For the text-containing cell, return its midpoint in (X, Y) coordinate format. 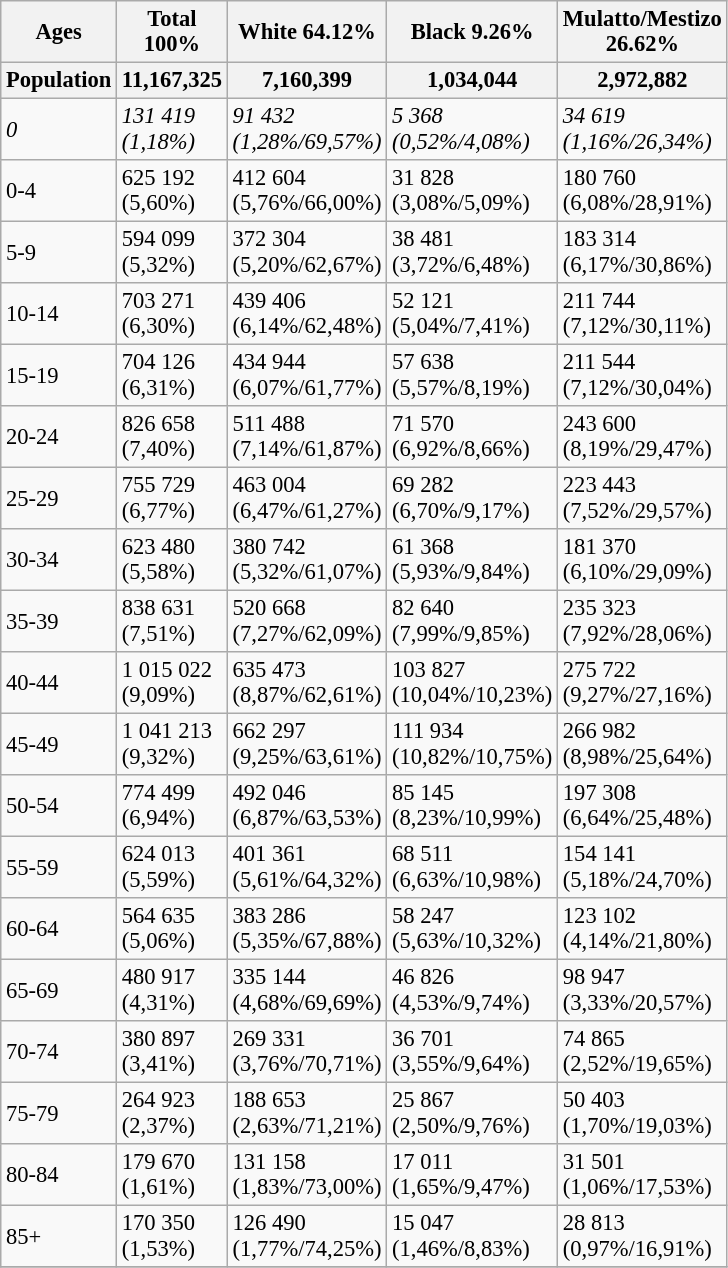
Population (59, 80)
25-29 (59, 498)
35-39 (59, 621)
17 011 (1,65%/9,47%) (472, 1175)
2,972,882 (643, 80)
31 828 (3,08%/5,09%) (472, 191)
243 600 (8,19%/29,47%) (643, 437)
170 350 (1,53%) (172, 1236)
211 744 (7,12%/30,11%) (643, 314)
774 499 (6,94%) (172, 806)
Total100% (172, 32)
50 403 (1,70%/19,03%) (643, 1113)
30-34 (59, 560)
52 121 (5,04%/7,41%) (472, 314)
197 308 (6,64%/25,48%) (643, 806)
180 760 (6,08%/28,91%) (643, 191)
68 511 (6,63%/10,98%) (472, 867)
380 897 (3,41%) (172, 1052)
White 64.12% (307, 32)
11,167,325 (172, 80)
594 099 (5,32%) (172, 252)
15-19 (59, 375)
625 192 (5,60%) (172, 191)
755 729 (6,77%) (172, 498)
269 331 (3,76%/70,71%) (307, 1052)
65-69 (59, 990)
85 145 (8,23%/10,99%) (472, 806)
98 947 (3,33%/20,57%) (643, 990)
183 314 (6,17%/30,86%) (643, 252)
91 432 (1,28%/69,57%) (307, 129)
20-24 (59, 437)
520 668 (7,27%/62,09%) (307, 621)
383 286 (5,35%/67,88%) (307, 929)
372 304 (5,20%/62,67%) (307, 252)
28 813 (0,97%/16,91%) (643, 1236)
80-84 (59, 1175)
10-14 (59, 314)
25 867 (2,50%/9,76%) (472, 1113)
1 015 022 (9,09%) (172, 683)
70-74 (59, 1052)
434 944 (6,07%/61,77%) (307, 375)
5-9 (59, 252)
223 443 (7,52%/29,57%) (643, 498)
154 141 (5,18%/24,70%) (643, 867)
45-49 (59, 744)
31 501 (1,06%/17,53%) (643, 1175)
635 473 (8,87%/62,61%) (307, 683)
838 631 (7,51%) (172, 621)
181 370 (6,10%/29,09%) (643, 560)
401 361 (5,61%/64,32%) (307, 867)
704 126 (6,31%) (172, 375)
275 722 (9,27%/27,16%) (643, 683)
55-59 (59, 867)
50-54 (59, 806)
60-64 (59, 929)
82 640 (7,99%/9,85%) (472, 621)
511 488 (7,14%/61,87%) (307, 437)
Mulatto/Mestizo 26.62% (643, 32)
624 013 (5,59%) (172, 867)
58 247 (5,63%/10,32%) (472, 929)
412 604 (5,76%/66,00%) (307, 191)
103 827 (10,04%/10,23%) (472, 683)
38 481 (3,72%/6,48%) (472, 252)
211 544 (7,12%/30,04%) (643, 375)
123 102 (4,14%/21,80%) (643, 929)
46 826 (4,53%/9,74%) (472, 990)
266 982 (8,98%/25,64%) (643, 744)
7,160,399 (307, 80)
34 619 (1,16%/26,34%) (643, 129)
264 923 (2,37%) (172, 1113)
335 144 (4,68%/69,69%) (307, 990)
0 (59, 129)
826 658 (7,40%) (172, 437)
492 046 (6,87%/63,53%) (307, 806)
235 323 (7,92%/28,06%) (643, 621)
69 282 (6,70%/9,17%) (472, 498)
131 158 (1,83%/73,00%) (307, 1175)
131 419 (1,18%) (172, 129)
0-4 (59, 191)
703 271 (6,30%) (172, 314)
36 701 (3,55%/9,64%) (472, 1052)
111 934 (10,82%/10,75%) (472, 744)
1,034,044 (472, 80)
179 670 (1,61%) (172, 1175)
Ages (59, 32)
564 635 (5,06%) (172, 929)
662 297 (9,25%/63,61%) (307, 744)
Black 9.26% (472, 32)
85+ (59, 1236)
75-79 (59, 1113)
61 368 (5,93%/9,84%) (472, 560)
623 480 (5,58%) (172, 560)
463 004 (6,47%/61,27%) (307, 498)
1 041 213 (9,32%) (172, 744)
57 638 (5,57%/8,19%) (472, 375)
40-44 (59, 683)
71 570 (6,92%/8,66%) (472, 437)
480 917 (4,31%) (172, 990)
15 047 (1,46%/8,83%) (472, 1236)
5 368 (0,52%/4,08%) (472, 129)
188 653 (2,63%/71,21%) (307, 1113)
126 490 (1,77%/74,25%) (307, 1236)
74 865 (2,52%/19,65%) (643, 1052)
380 742 (5,32%/61,07%) (307, 560)
439 406 (6,14%/62,48%) (307, 314)
